Output the (x, y) coordinate of the center of the cell containing the given text.  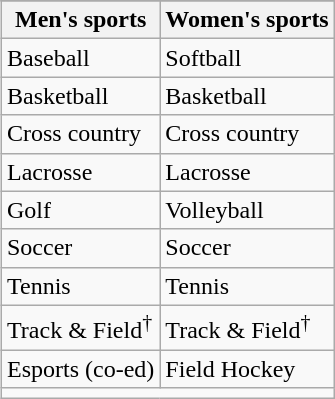
Volleyball (247, 210)
Baseball (80, 58)
Esports (co-ed) (80, 369)
Field Hockey (247, 369)
Men's sports (80, 20)
Softball (247, 58)
Women's sports (247, 20)
Golf (80, 210)
